Extract the (x, y) coordinate from the center of the cell holding the provided text.  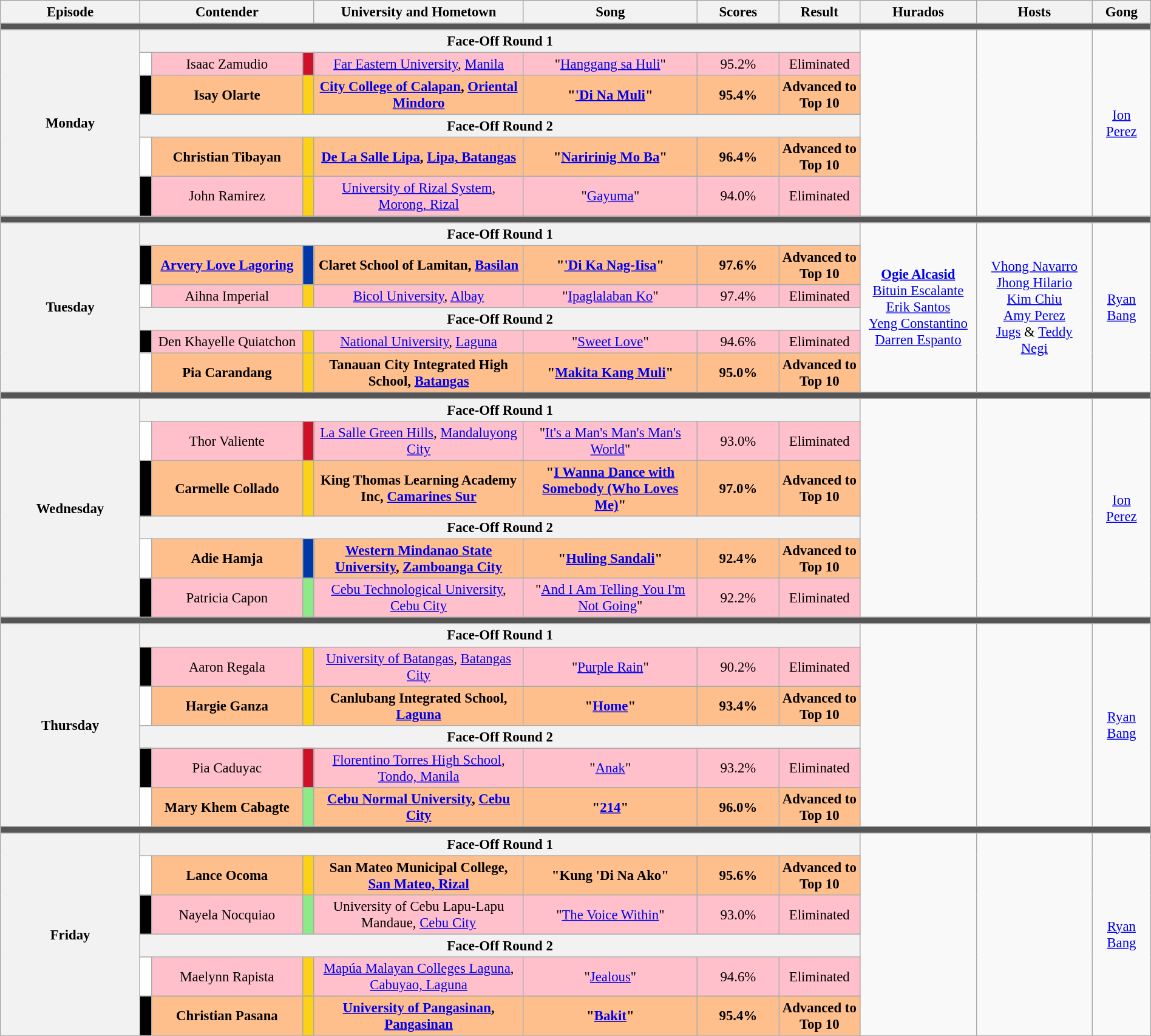
Aaron Regala (227, 667)
Bicol University, Albay (418, 296)
"Kung 'Di Na Ako" (611, 876)
University and Hometown (418, 12)
97.6% (738, 265)
"Hanggang sa Huli" (611, 64)
John Ramirez (227, 197)
Arvery Love Lagoring (227, 265)
University of Cebu Lapu-Lapu Mandaue, Cebu City (418, 915)
Isay Olarte (227, 95)
Far Eastern University, Manila (418, 64)
96.0% (738, 808)
Hargie Ganza (227, 706)
City College of Calapan, Oriental Mindoro (418, 95)
95.6% (738, 876)
Adie Hamja (227, 559)
97.0% (738, 489)
"It's a Man's Man's Man's World" (611, 441)
Hurados (918, 12)
95.0% (738, 373)
Western Mindanao State University, Zamboanga City (418, 559)
Friday (70, 935)
Ogie AlcasidBituin EscalanteErik SantosYeng ConstantinoDarren Espanto (918, 307)
Maelynn Rapista (227, 976)
Thor Valiente (227, 441)
Mary Khem Cabagte (227, 808)
Cebu Technological University, Cebu City (418, 598)
Nayela Nocquiao (227, 915)
Contender (227, 12)
De La Salle Lipa, Lipa, Batangas (418, 157)
"Ipaglalaban Ko" (611, 296)
90.2% (738, 667)
Cebu Normal University, Cebu City (418, 808)
Gong (1121, 12)
Monday (70, 123)
Pia Caduyac (227, 768)
Episode (70, 12)
Thursday (70, 726)
Christian Tibayan (227, 157)
"Bakit" (611, 1017)
Song (611, 12)
"I Wanna Dance with Somebody (Who Loves Me)" (611, 489)
92.4% (738, 559)
University of Batangas, Batangas City (418, 667)
"Huling Sandali" (611, 559)
Tanauan City Integrated High School, Batangas (418, 373)
"The Voice Within" (611, 915)
King Thomas Learning Academy Inc, Camarines Sur (418, 489)
"Home" (611, 706)
Tuesday (70, 307)
"214" (611, 808)
University of Rizal System, Morong, Rizal (418, 197)
"Jealous" (611, 976)
Canlubang Integrated School, Laguna (418, 706)
University of Pangasinan, Pangasinan (418, 1017)
93.2% (738, 768)
"Sweet Love" (611, 342)
Result (820, 12)
94.0% (738, 197)
Scores (738, 12)
Florentino Torres High School, Tondo, Manila (418, 768)
Claret School of Lamitan, Basilan (418, 265)
97.4% (738, 296)
Wednesday (70, 508)
Carmelle Collado (227, 489)
Vhong NavarroJhong HilarioKim ChiuAmy PerezJugs & TeddyNegi (1034, 307)
92.2% (738, 598)
Den Khayelle Quiatchon (227, 342)
Isaac Zamudio (227, 64)
Christian Pasana (227, 1017)
95.2% (738, 64)
"Gayuma" (611, 197)
Hosts (1034, 12)
La Salle Green Hills, Mandaluyong City (418, 441)
Pia Carandang (227, 373)
"'Di Ka Nag-Iisa" (611, 265)
Aihna Imperial (227, 296)
San Mateo Municipal College, San Mateo, Rizal (418, 876)
Mapúa Malayan Colleges Laguna, Cabuyao, Laguna (418, 976)
"Purple Rain" (611, 667)
"And I Am Telling You I'm Not Going" (611, 598)
96.4% (738, 157)
"'Di Na Muli" (611, 95)
93.4% (738, 706)
Patricia Capon (227, 598)
"Makita Kang Muli" (611, 373)
National University, Laguna (418, 342)
"Anak" (611, 768)
"Naririnig Mo Ba" (611, 157)
Lance Ocoma (227, 876)
